Detect which cell encompasses the target text, then output its [X, Y] center coordinate. 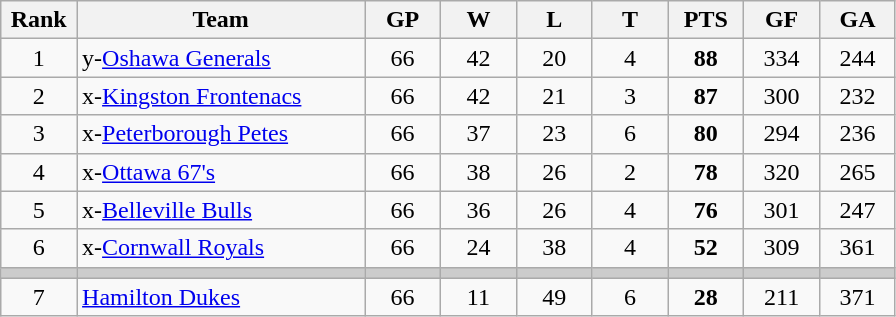
24 [479, 248]
244 [857, 58]
W [479, 20]
Rank [39, 20]
36 [479, 210]
23 [554, 134]
87 [706, 96]
320 [782, 172]
88 [706, 58]
236 [857, 134]
11 [479, 297]
GF [782, 20]
265 [857, 172]
1 [39, 58]
Team [221, 20]
5 [39, 210]
78 [706, 172]
52 [706, 248]
PTS [706, 20]
x-Peterborough Petes [221, 134]
80 [706, 134]
x-Cornwall Royals [221, 248]
211 [782, 297]
GP [403, 20]
7 [39, 297]
x-Ottawa 67's [221, 172]
49 [554, 297]
T [630, 20]
20 [554, 58]
37 [479, 134]
28 [706, 297]
334 [782, 58]
21 [554, 96]
247 [857, 210]
y-Oshawa Generals [221, 58]
371 [857, 297]
309 [782, 248]
x-Belleville Bulls [221, 210]
232 [857, 96]
294 [782, 134]
361 [857, 248]
GA [857, 20]
L [554, 20]
x-Kingston Frontenacs [221, 96]
301 [782, 210]
300 [782, 96]
Hamilton Dukes [221, 297]
76 [706, 210]
